Identify which cell holds the provided text, then report its [x, y] central coordinate. 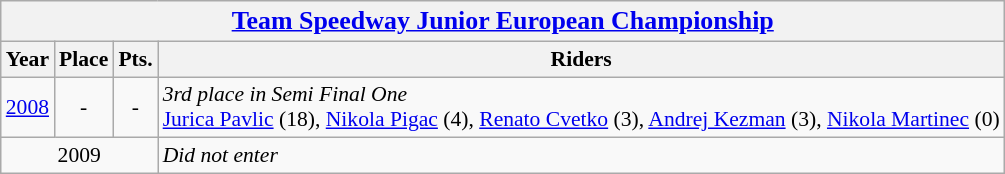
2008 [28, 108]
Team Speedway Junior European Championship [503, 21]
2009 [80, 156]
3rd place in Semi Final One Jurica Pavlic (18), Nikola Pigac (4), Renato Cvetko (3), Andrej Kezman (3), Nikola Martinec (0) [582, 108]
Place [84, 59]
Did not enter [582, 156]
Pts. [135, 59]
Year [28, 59]
Riders [582, 59]
